Identify which cell holds the provided text, then report its [x, y] central coordinate. 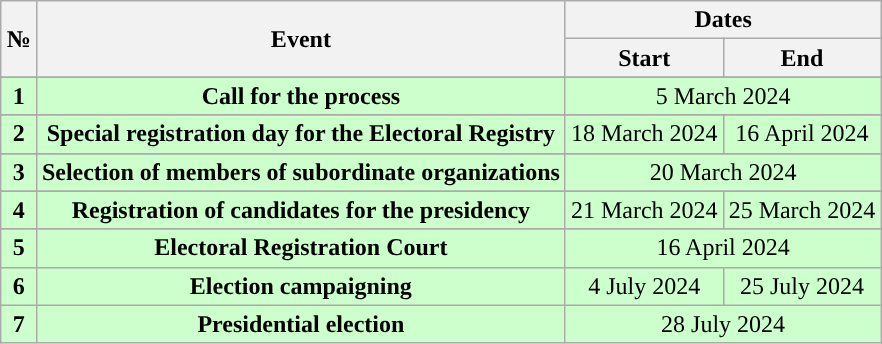
Dates [722, 20]
Election campaigning [300, 286]
2 [18, 134]
Selection of members of subordinate organizations [300, 172]
Start [644, 58]
End [802, 58]
21 March 2024 [644, 210]
Call for the process [300, 96]
20 March 2024 [722, 172]
Presidential election [300, 324]
25 March 2024 [802, 210]
№ [18, 39]
6 [18, 286]
5 March 2024 [722, 96]
Event [300, 39]
18 March 2024 [644, 134]
7 [18, 324]
28 July 2024 [722, 324]
3 [18, 172]
4 July 2024 [644, 286]
5 [18, 248]
Registration of candidates for the presidency [300, 210]
1 [18, 96]
4 [18, 210]
Special registration day for the Electoral Registry [300, 134]
25 July 2024 [802, 286]
Electoral Registration Court [300, 248]
